Pinpoint the cell where the given text exists, returning its [X, Y] midpoint coordinate. 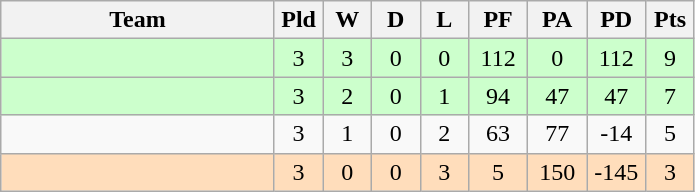
7 [670, 96]
D [396, 20]
9 [670, 58]
-145 [616, 172]
150 [558, 172]
Team [138, 20]
Pld [298, 20]
-14 [616, 134]
94 [498, 96]
PF [498, 20]
77 [558, 134]
PD [616, 20]
L [444, 20]
Pts [670, 20]
PA [558, 20]
63 [498, 134]
W [348, 20]
